Find where the given text appears and provide that cell's center as [X, Y] coordinate. 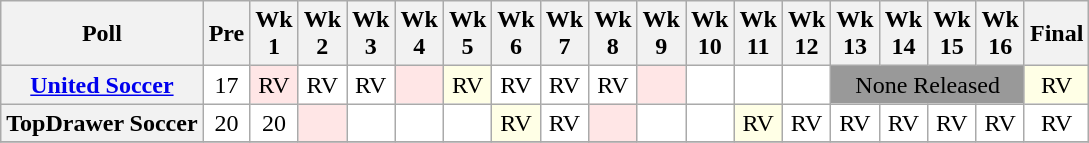
Final [1056, 34]
Wk1 [274, 34]
Wk7 [564, 34]
Pre [226, 34]
Wk6 [516, 34]
United Soccer [102, 85]
Wk5 [467, 34]
Wk4 [419, 34]
Wk10 [710, 34]
Wk8 [613, 34]
Wk13 [855, 34]
Wk16 [1000, 34]
TopDrawer Soccer [102, 123]
None Released [928, 85]
Wk14 [903, 34]
Wk11 [758, 34]
Wk3 [371, 34]
Poll [102, 34]
Wk2 [322, 34]
17 [226, 85]
Wk15 [952, 34]
Wk12 [806, 34]
Wk9 [661, 34]
